Identify which cell holds the provided text, then report its [X, Y] central coordinate. 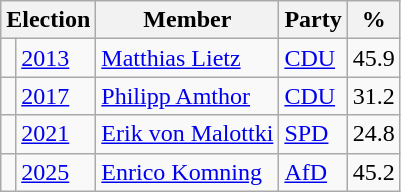
31.2 [374, 96]
Party [313, 20]
Erik von Malottki [188, 134]
Member [188, 20]
2017 [56, 96]
Election [48, 20]
AfD [313, 172]
% [374, 20]
Enrico Komning [188, 172]
Matthias Lietz [188, 58]
SPD [313, 134]
24.8 [374, 134]
2021 [56, 134]
45.9 [374, 58]
2025 [56, 172]
Philipp Amthor [188, 96]
45.2 [374, 172]
2013 [56, 58]
